Capture the cell that displays the provided text and extract its [x, y] central coordinate. 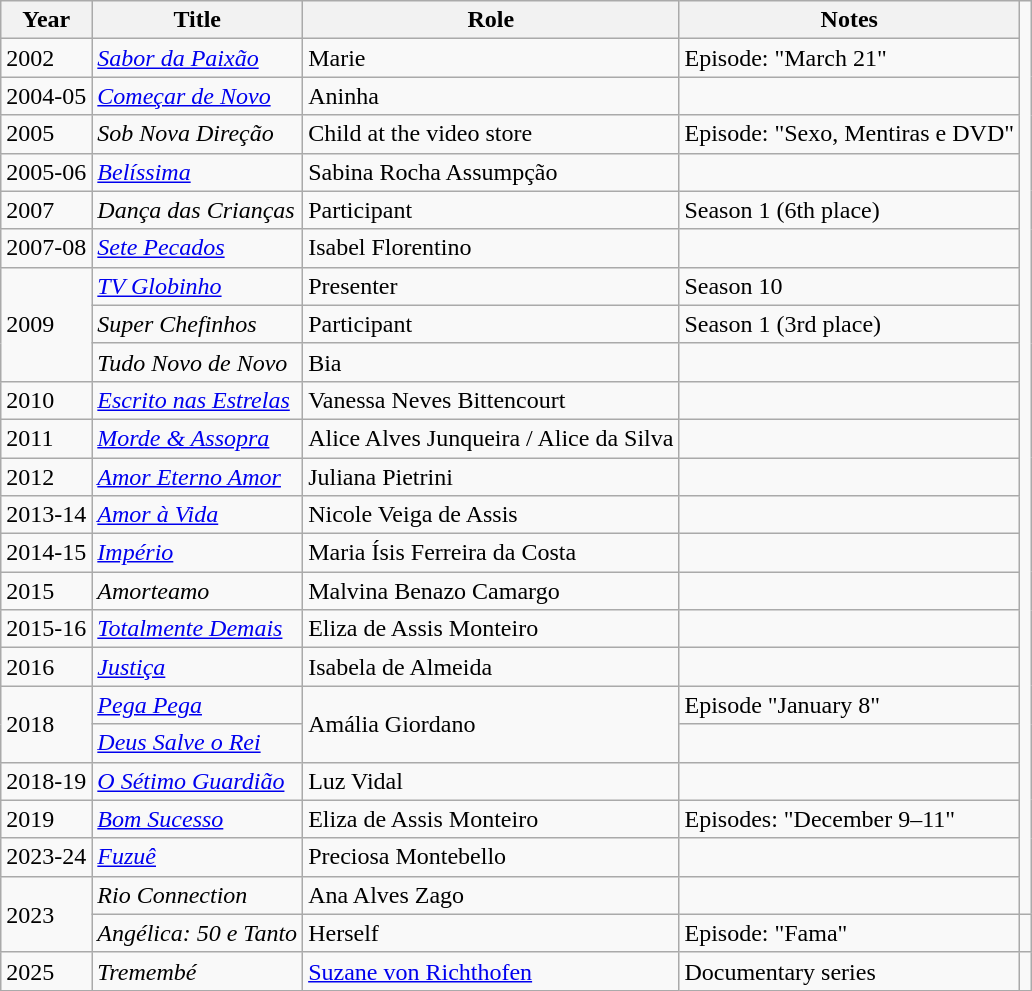
Sabina Rocha Assumpção [491, 172]
Começar de Novo [198, 96]
Isabela de Almeida [491, 667]
Role [491, 20]
Episodes: "December 9–11" [850, 819]
Sob Nova Direção [198, 134]
Episode: "March 21" [850, 58]
2002 [46, 58]
Amor à Vida [198, 515]
Maria Ísis Ferreira da Costa [491, 553]
2018 [46, 724]
Bia [491, 362]
Fuzuê [198, 857]
Sete Pecados [198, 248]
Amor Eterno Amor [198, 477]
Suzane von Richthofen [491, 971]
2013-14 [46, 515]
Tremembé [198, 971]
Império [198, 553]
Herself [491, 933]
2007-08 [46, 248]
Alice Alves Junqueira / Alice da Silva [491, 438]
2012 [46, 477]
Presenter [491, 286]
TV Globinho [198, 286]
Season 1 (6th place) [850, 210]
Vanessa Neves Bittencourt [491, 400]
2004-05 [46, 96]
Ana Alves Zago [491, 895]
Episode: "Sexo, Mentiras e DVD" [850, 134]
Pega Pega [198, 705]
2016 [46, 667]
2025 [46, 971]
Child at the video store [491, 134]
Season 1 (3rd place) [850, 324]
Juliana Pietrini [491, 477]
Amorteamo [198, 591]
Documentary series [850, 971]
Notes [850, 20]
Season 10 [850, 286]
Morde & Assopra [198, 438]
2005-06 [46, 172]
Episode "January 8" [850, 705]
Super Chefinhos [198, 324]
Bom Sucesso [198, 819]
Nicole Veiga de Assis [491, 515]
2009 [46, 324]
Title [198, 20]
Preciosa Montebello [491, 857]
2015-16 [46, 629]
Luz Vidal [491, 781]
Belíssima [198, 172]
2023-24 [46, 857]
Isabel Florentino [491, 248]
Justiça [198, 667]
2014-15 [46, 553]
Escrito nas Estrelas [198, 400]
2007 [46, 210]
Totalmente Demais [198, 629]
Year [46, 20]
Marie [491, 58]
O Sétimo Guardião [198, 781]
Dança das Crianças [198, 210]
Angélica: 50 e Tanto [198, 933]
2005 [46, 134]
Episode: "Fama" [850, 933]
2011 [46, 438]
2018-19 [46, 781]
Malvina Benazo Camargo [491, 591]
Aninha [491, 96]
2015 [46, 591]
2023 [46, 914]
Amália Giordano [491, 724]
Tudo Novo de Novo [198, 362]
Rio Connection [198, 895]
Deus Salve o Rei [198, 743]
2010 [46, 400]
Sabor da Paixão [198, 58]
2019 [46, 819]
